For the text-containing cell, return its midpoint in (x, y) coordinate format. 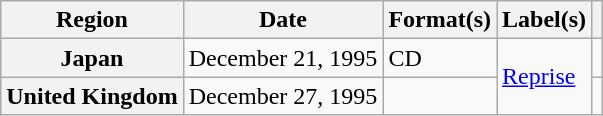
Format(s) (440, 20)
Japan (92, 58)
Label(s) (544, 20)
CD (440, 58)
December 21, 1995 (283, 58)
United Kingdom (92, 96)
Reprise (544, 77)
Date (283, 20)
Region (92, 20)
December 27, 1995 (283, 96)
